Find where the given text appears and provide that cell's center as (X, Y) coordinate. 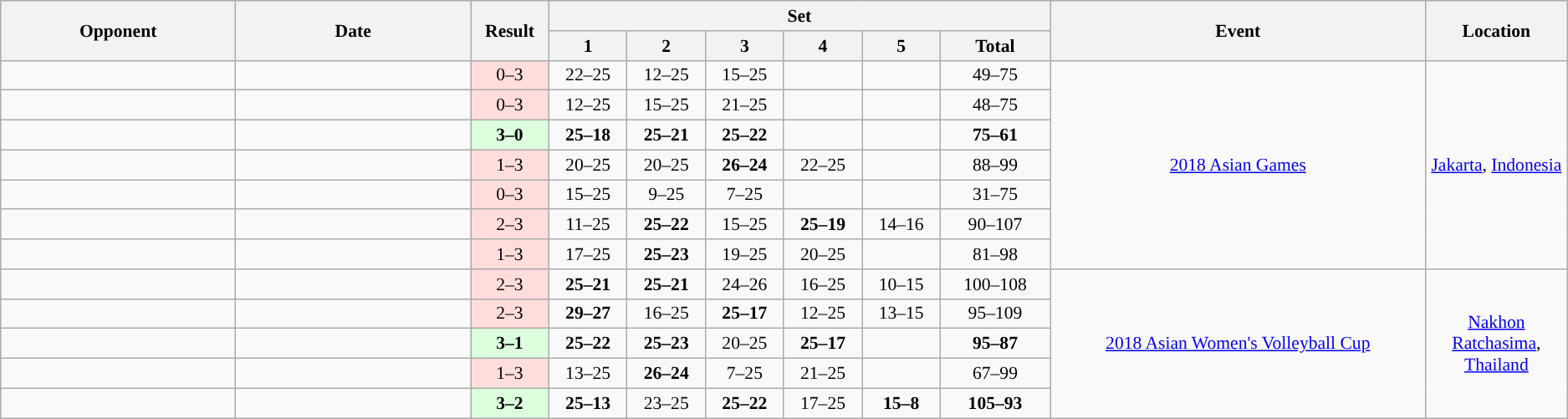
25–13 (588, 403)
3–1 (510, 344)
19–25 (745, 254)
11–25 (588, 225)
Total (995, 46)
9–25 (667, 195)
49–75 (995, 75)
3–2 (510, 403)
3–0 (510, 135)
24–26 (745, 284)
3 (745, 46)
4 (823, 46)
13–25 (588, 374)
14–16 (901, 225)
5 (901, 46)
75–61 (995, 135)
23–25 (667, 403)
Opponent (119, 30)
2018 Asian Games (1239, 164)
Date (353, 30)
100–108 (995, 284)
25–18 (588, 135)
81–98 (995, 254)
25–19 (823, 225)
10–15 (901, 284)
90–107 (995, 225)
2 (667, 46)
Nakhon Ratchasima, Thailand (1497, 344)
15–8 (901, 403)
95–87 (995, 344)
105–93 (995, 403)
67–99 (995, 374)
Event (1239, 30)
Result (510, 30)
13–15 (901, 314)
Jakarta, Indonesia (1497, 164)
95–109 (995, 314)
31–75 (995, 195)
29–27 (588, 314)
48–75 (995, 105)
Location (1497, 30)
Set (799, 16)
1 (588, 46)
88–99 (995, 165)
2018 Asian Women's Volleyball Cup (1239, 344)
